Find where the given text appears and provide that cell's center as (X, Y) coordinate. 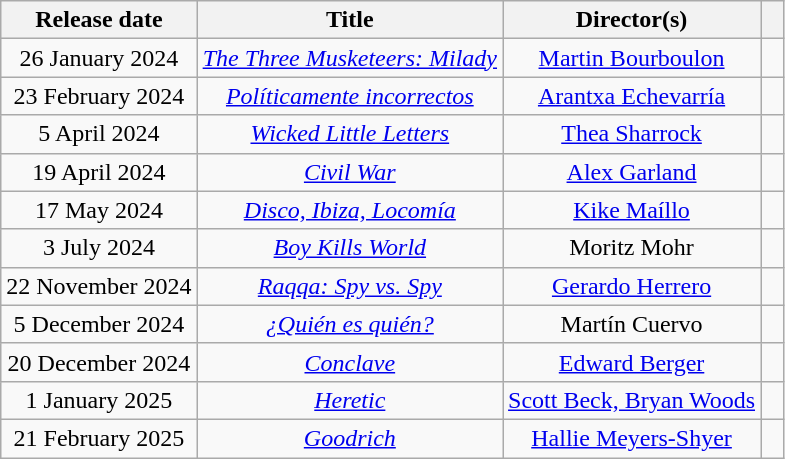
Wicked Little Letters (350, 134)
1 January 2025 (99, 400)
19 April 2024 (99, 172)
Boy Kills World (350, 248)
Raqqa: Spy vs. Spy (350, 286)
Disco, Ibiza, Locomía (350, 210)
Políticamente incorrectos (350, 96)
5 December 2024 (99, 324)
Civil War (350, 172)
Martín Cuervo (632, 324)
Scott Beck, Bryan Woods (632, 400)
Hallie Meyers-Shyer (632, 438)
Moritz Mohr (632, 248)
22 November 2024 (99, 286)
Gerardo Herrero (632, 286)
Kike Maíllo (632, 210)
Thea Sharrock (632, 134)
5 April 2024 (99, 134)
21 February 2025 (99, 438)
Arantxa Echevarría (632, 96)
Goodrich (350, 438)
Release date (99, 20)
Heretic (350, 400)
Conclave (350, 362)
Director(s) (632, 20)
Edward Berger (632, 362)
The Three Musketeers: Milady (350, 58)
¿Quién es quién? (350, 324)
17 May 2024 (99, 210)
3 July 2024 (99, 248)
Martin Bourboulon (632, 58)
23 February 2024 (99, 96)
Title (350, 20)
Alex Garland (632, 172)
20 December 2024 (99, 362)
26 January 2024 (99, 58)
